Capture the cell that displays the provided text and extract its (x, y) central coordinate. 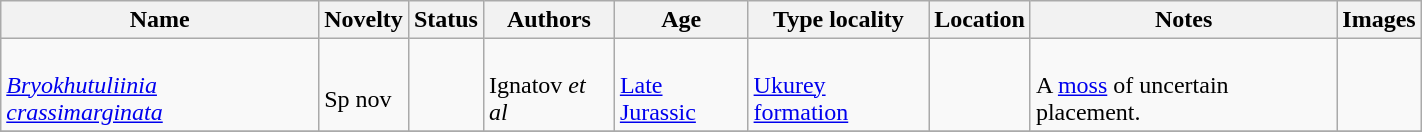
Status (446, 20)
Bryokhutuliinia crassimarginata (160, 85)
Ignatov et al (548, 85)
Late Jurassic (681, 85)
Novelty (364, 20)
Name (160, 20)
Notes (1183, 20)
Age (681, 20)
Ukurey formation (838, 85)
Authors (548, 20)
Type locality (838, 20)
Images (1379, 20)
Sp nov (364, 85)
Location (980, 20)
A moss of uncertain placement. (1183, 85)
